Return the [X, Y] coordinate for the center point of the cell that contains the specified text.  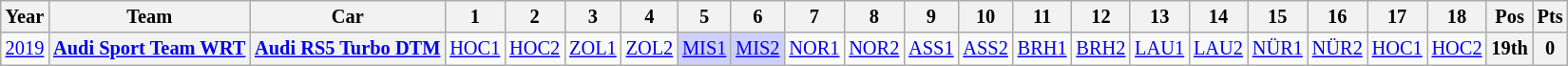
BRH1 [1042, 49]
6 [757, 16]
16 [1338, 16]
1 [475, 16]
13 [1159, 16]
ASS1 [931, 49]
BRH2 [1101, 49]
Pts [1551, 16]
NOR1 [813, 49]
LAU1 [1159, 49]
4 [650, 16]
9 [931, 16]
10 [985, 16]
LAU2 [1218, 49]
17 [1397, 16]
19th [1509, 49]
Year [25, 16]
18 [1458, 16]
3 [593, 16]
ZOL1 [593, 49]
12 [1101, 16]
5 [704, 16]
15 [1277, 16]
2019 [25, 49]
0 [1551, 49]
7 [813, 16]
Pos [1509, 16]
2 [534, 16]
NÜR2 [1338, 49]
Car [348, 16]
8 [874, 16]
MIS1 [704, 49]
NOR2 [874, 49]
ZOL2 [650, 49]
ASS2 [985, 49]
MIS2 [757, 49]
NÜR1 [1277, 49]
Team [149, 16]
14 [1218, 16]
11 [1042, 16]
Audi Sport Team WRT [149, 49]
Audi RS5 Turbo DTM [348, 49]
